Detect which cell encompasses the target text, then output its [X, Y] center coordinate. 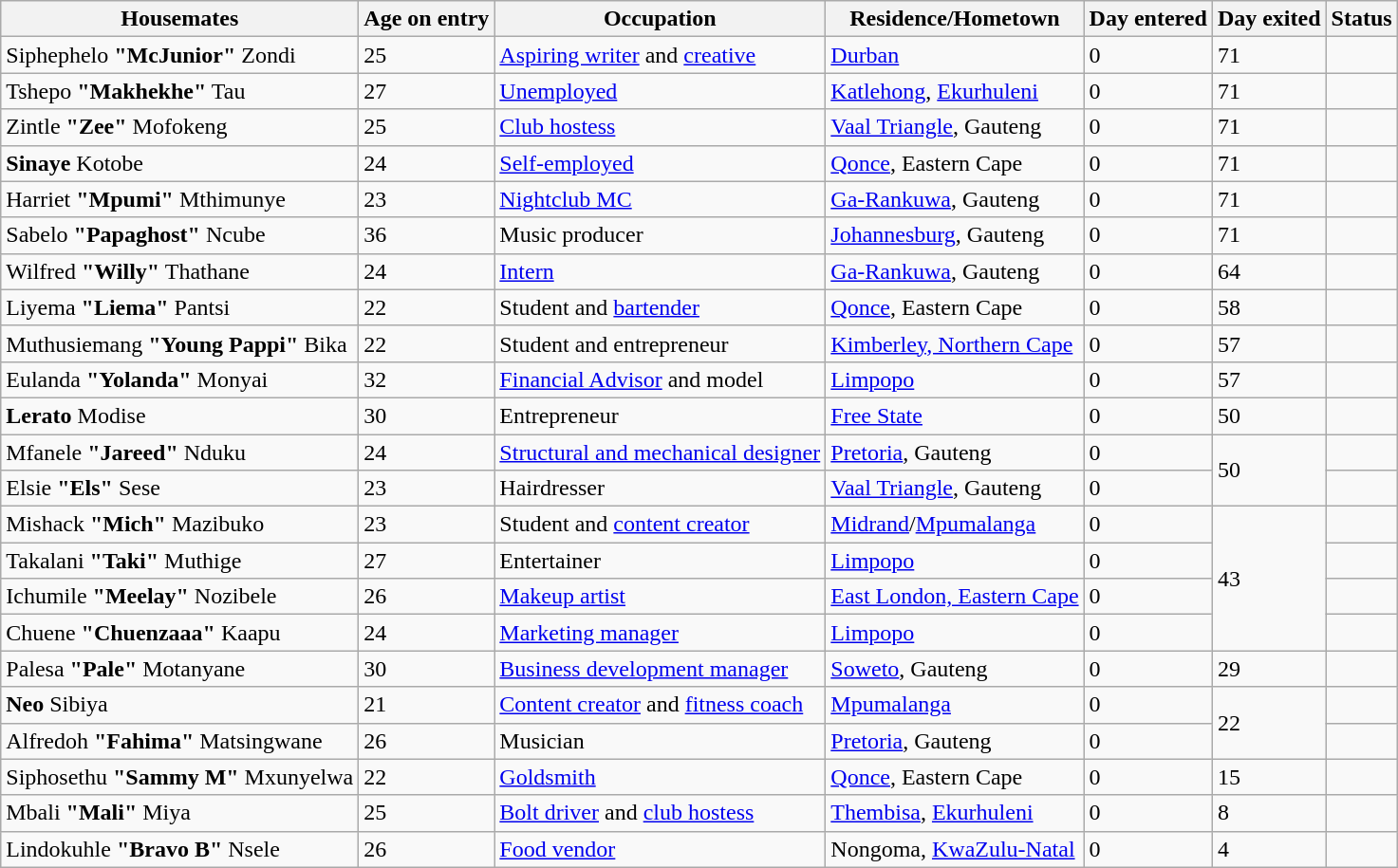
Music producer [661, 235]
Club hostess [661, 127]
Mfanele "Jareed" Nduku [180, 452]
Status [1361, 19]
Elsie "Els" Sese [180, 489]
Nongoma, KwaZulu-Natal [955, 849]
Thembisa, Ekurhuleni [955, 813]
Ichumile "Meelay" Nozibele [180, 597]
Lindokuhle "Bravo B" Nsele [180, 849]
Katlehong, Ekurhuleni [955, 91]
East London, Eastern Cape [955, 597]
Student and content creator [661, 525]
Unemployed [661, 91]
Hairdresser [661, 489]
58 [1269, 307]
Johannesburg, Gauteng [955, 235]
Wilfred "Willy" Thathane [180, 271]
15 [1269, 777]
Business development manager [661, 669]
Mpumalanga [955, 705]
36 [427, 235]
Aspiring writer and creative [661, 55]
Takalani "Taki" Muthige [180, 561]
Midrand/Mpumalanga [955, 525]
Structural and mechanical designer [661, 452]
Liyema "Liema" Pantsi [180, 307]
Mishack "Mich" Mazibuko [180, 525]
Residence/Hometown [955, 19]
Free State [955, 416]
Durban [955, 55]
Alfredoh "Fahima" Matsingwane [180, 741]
Student and bartender [661, 307]
64 [1269, 271]
Siphosethu "Sammy M" Mxunyelwa [180, 777]
Makeup artist [661, 597]
Self-employed [661, 163]
Occupation [661, 19]
Content creator and fitness coach [661, 705]
Mbali "Mali" Miya [180, 813]
Day entered [1148, 19]
Palesa "Pale" Motanyane [180, 669]
Day exited [1269, 19]
Siphephelo "McJunior" Zondi [180, 55]
Entrepreneur [661, 416]
8 [1269, 813]
Eulanda "Yolanda" Monyai [180, 379]
21 [427, 705]
Nightclub MC [661, 199]
Student and entrepreneur [661, 343]
Bolt driver and club hostess [661, 813]
Musician [661, 741]
Financial Advisor and model [661, 379]
Harriet "Mpumi" Mthimunye [180, 199]
Tshepo "Makhekhe" Tau [180, 91]
Sabelo "Papaghost" Ncube [180, 235]
Entertainer [661, 561]
Age on entry [427, 19]
Muthusiemang "Young Pappi" Bika [180, 343]
Marketing manager [661, 633]
4 [1269, 849]
Lerato Modise [180, 416]
Food vendor [661, 849]
Kimberley, Northern Cape [955, 343]
Goldsmith [661, 777]
Chuene "Chuenzaaa" Kaapu [180, 633]
Sinaye Kotobe [180, 163]
29 [1269, 669]
43 [1269, 579]
Soweto, Gauteng [955, 669]
Zintle "Zee" Mofokeng [180, 127]
Neo Sibiya [180, 705]
Housemates [180, 19]
32 [427, 379]
Intern [661, 271]
